For the text-containing cell, return its midpoint in [x, y] coordinate format. 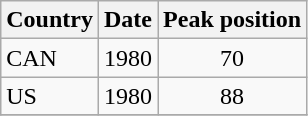
Peak position [232, 20]
Country [50, 20]
88 [232, 96]
70 [232, 58]
US [50, 96]
CAN [50, 58]
Date [128, 20]
